For the text-containing cell, return its midpoint in [X, Y] coordinate format. 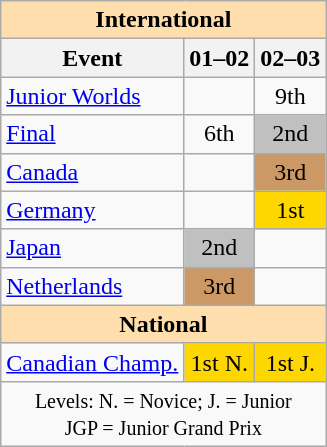
National [164, 324]
6th [220, 134]
Junior Worlds [92, 96]
Japan [92, 248]
Germany [92, 210]
9th [290, 96]
Netherlands [92, 286]
02–03 [290, 58]
Levels: N. = Novice; J. = Junior JGP = Junior Grand Prix [164, 414]
1st J. [290, 362]
Canadian Champ. [92, 362]
Final [92, 134]
Canada [92, 172]
1st [290, 210]
Event [92, 58]
International [164, 20]
01–02 [220, 58]
1st N. [220, 362]
